Provide the [X, Y] coordinate of the cell's center where the given text is located.  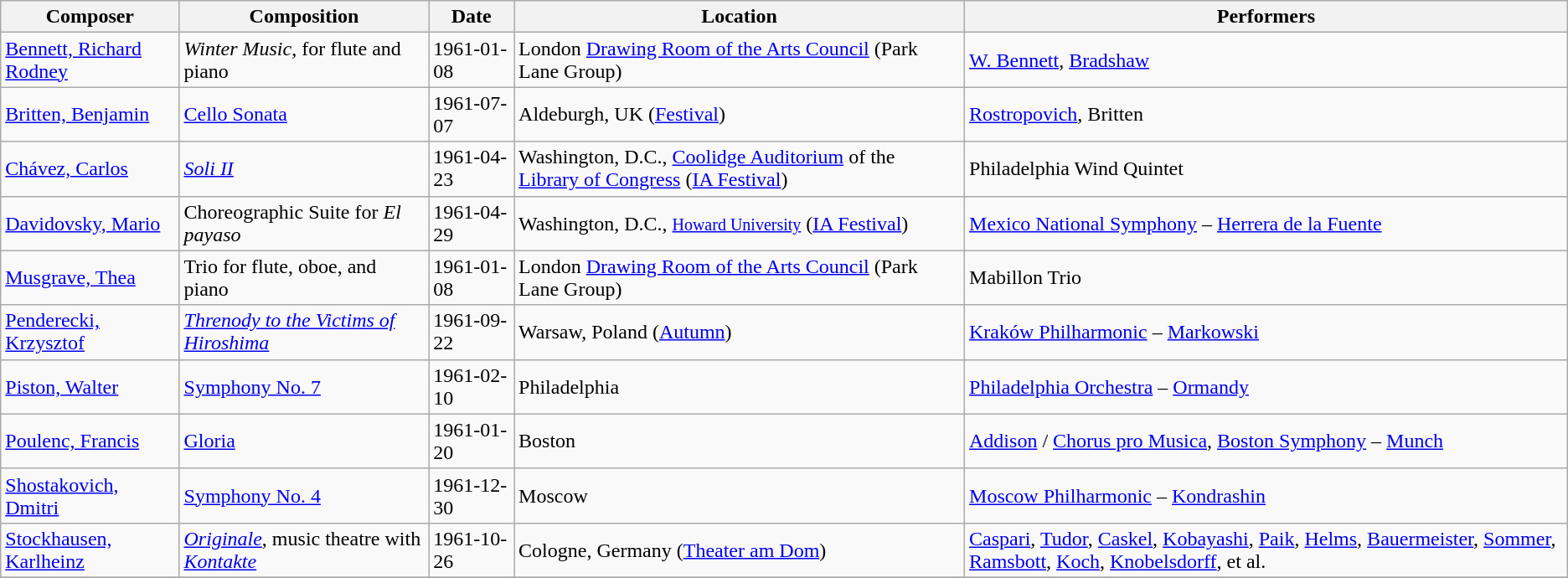
Warsaw, Poland (Autumn) [740, 332]
Rostropovich, Britten [1266, 114]
Philadelphia [740, 387]
Date [472, 17]
Poulenc, Francis [90, 441]
Cologne, Germany (Theater am Dom) [740, 550]
Symphony No. 7 [304, 387]
Shostakovich, Dmitri [90, 496]
W. Bennett, Bradshaw [1266, 60]
1961-09-22 [472, 332]
Performers [1266, 17]
Stockhausen, Karlheinz [90, 550]
Gloria [304, 441]
1961-02-10 [472, 387]
Washington, D.C., Coolidge Auditorium of the Library of Congress (IA Festival) [740, 169]
Moscow [740, 496]
1961-07-07 [472, 114]
Musgrave, Thea [90, 278]
Boston [740, 441]
Penderecki, Krzysztof [90, 332]
Mabillon Trio [1266, 278]
Choreographic Suite for El payaso [304, 223]
Cello Sonata [304, 114]
Davidovsky, Mario [90, 223]
Addison / Chorus pro Musica, Boston Symphony – Munch [1266, 441]
Winter Music, for flute and piano [304, 60]
Piston, Walter [90, 387]
Symphony No. 4 [304, 496]
Bennett, Richard Rodney [90, 60]
Composer [90, 17]
Soli II [304, 169]
Location [740, 17]
Philadelphia Wind Quintet [1266, 169]
1961-10-26 [472, 550]
Britten, Benjamin [90, 114]
Trio for flute, oboe, and piano [304, 278]
Washington, D.C., Howard University (IA Festival) [740, 223]
1961-04-29 [472, 223]
Caspari, Tudor, Caskel, Kobayashi, Paik, Helms, Bauermeister, Sommer, Ramsbott, Koch, Knobelsdorff, et al. [1266, 550]
Moscow Philharmonic – Kondrashin [1266, 496]
Originale, music theatre with Kontakte [304, 550]
Chávez, Carlos [90, 169]
Aldeburgh, UK (Festival) [740, 114]
Composition [304, 17]
Mexico National Symphony – Herrera de la Fuente [1266, 223]
Kraków Philharmonic – Markowski [1266, 332]
1961-04-23 [472, 169]
1961-01-20 [472, 441]
Philadelphia Orchestra – Ormandy [1266, 387]
Threnody to the Victims of Hiroshima [304, 332]
1961-12-30 [472, 496]
